Return the (x, y) coordinate for the center point of the cell that contains the specified text.  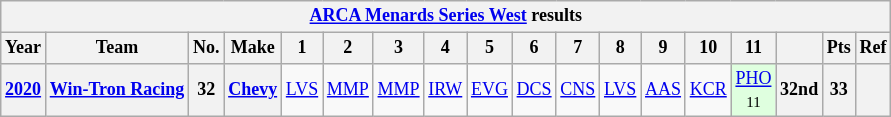
Make (253, 48)
4 (446, 48)
Pts (838, 48)
PHO11 (754, 90)
AAS (664, 90)
Team (116, 48)
ARCA Menards Series West results (446, 16)
CNS (578, 90)
1 (302, 48)
Chevy (253, 90)
KCR (708, 90)
32 (206, 90)
Year (24, 48)
No. (206, 48)
IRW (446, 90)
9 (664, 48)
8 (620, 48)
32nd (800, 90)
Ref (873, 48)
Win-Tron Racing (116, 90)
33 (838, 90)
EVG (490, 90)
10 (708, 48)
3 (398, 48)
2020 (24, 90)
6 (534, 48)
DCS (534, 90)
11 (754, 48)
5 (490, 48)
7 (578, 48)
2 (348, 48)
